Capture the cell that displays the provided text and extract its (x, y) central coordinate. 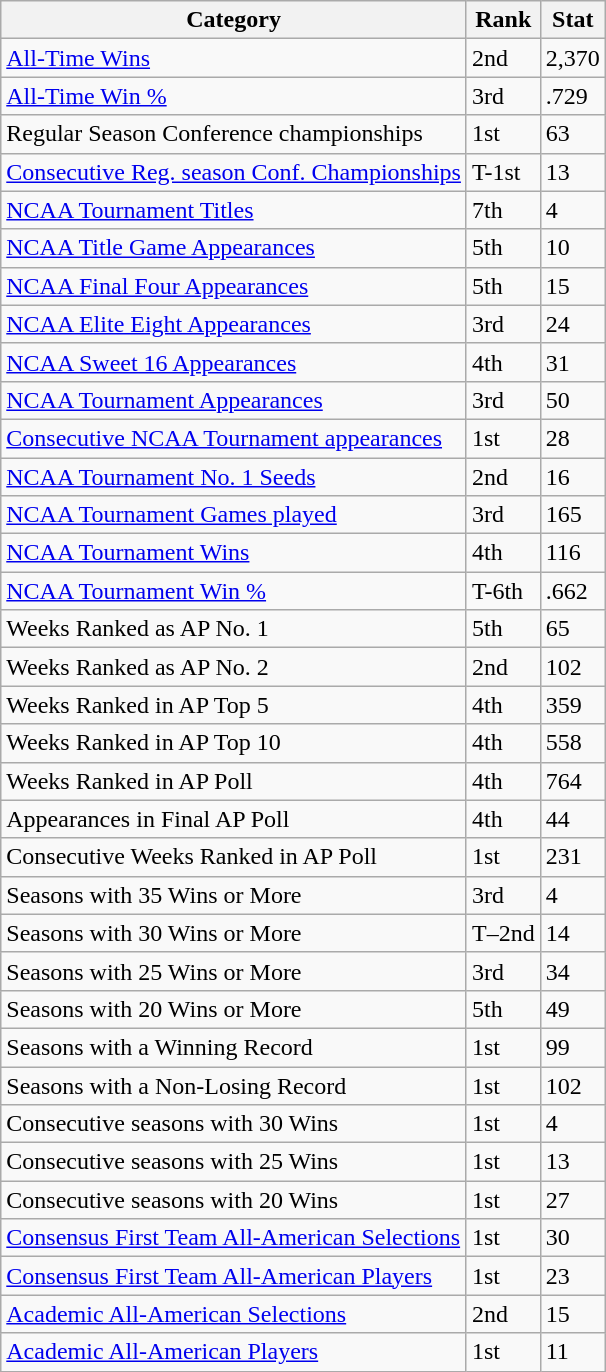
NCAA Title Game Appearances (234, 248)
Appearances in Final AP Poll (234, 819)
Consecutive Reg. season Conf. Championships (234, 172)
Rank (503, 20)
Consecutive NCAA Tournament appearances (234, 438)
Seasons with 35 Wins or More (234, 895)
116 (572, 553)
Consensus First Team All-American Selections (234, 1238)
Seasons with 20 Wins or More (234, 1009)
63 (572, 134)
NCAA Elite Eight Appearances (234, 324)
24 (572, 324)
Weeks Ranked in AP Top 10 (234, 743)
7th (503, 210)
30 (572, 1238)
Seasons with a Winning Record (234, 1047)
.729 (572, 96)
T-1st (503, 172)
NCAA Tournament Win % (234, 591)
NCAA Tournament Titles (234, 210)
Regular Season Conference championships (234, 134)
34 (572, 971)
Category (234, 20)
2,370 (572, 58)
All-Time Wins (234, 58)
NCAA Tournament Games played (234, 515)
231 (572, 857)
50 (572, 400)
764 (572, 781)
Consecutive seasons with 25 Wins (234, 1162)
Academic All-American Players (234, 1352)
49 (572, 1009)
NCAA Tournament Appearances (234, 400)
44 (572, 819)
Consecutive seasons with 20 Wins (234, 1200)
All-Time Win % (234, 96)
Seasons with 25 Wins or More (234, 971)
27 (572, 1200)
99 (572, 1047)
T-6th (503, 591)
T–2nd (503, 933)
558 (572, 743)
NCAA Final Four Appearances (234, 286)
Weeks Ranked as AP No. 2 (234, 667)
165 (572, 515)
Weeks Ranked in AP Poll (234, 781)
Weeks Ranked as AP No. 1 (234, 629)
Weeks Ranked in AP Top 5 (234, 705)
23 (572, 1276)
Academic All-American Selections (234, 1314)
16 (572, 477)
14 (572, 933)
Consensus First Team All-American Players (234, 1276)
Consecutive Weeks Ranked in AP Poll (234, 857)
NCAA Sweet 16 Appearances (234, 362)
Seasons with a Non-Losing Record (234, 1085)
28 (572, 438)
10 (572, 248)
NCAA Tournament No. 1 Seeds (234, 477)
Seasons with 30 Wins or More (234, 933)
NCAA Tournament Wins (234, 553)
Consecutive seasons with 30 Wins (234, 1124)
31 (572, 362)
359 (572, 705)
65 (572, 629)
Stat (572, 20)
11 (572, 1352)
.662 (572, 591)
